Detect which cell encompasses the target text, then output its [x, y] center coordinate. 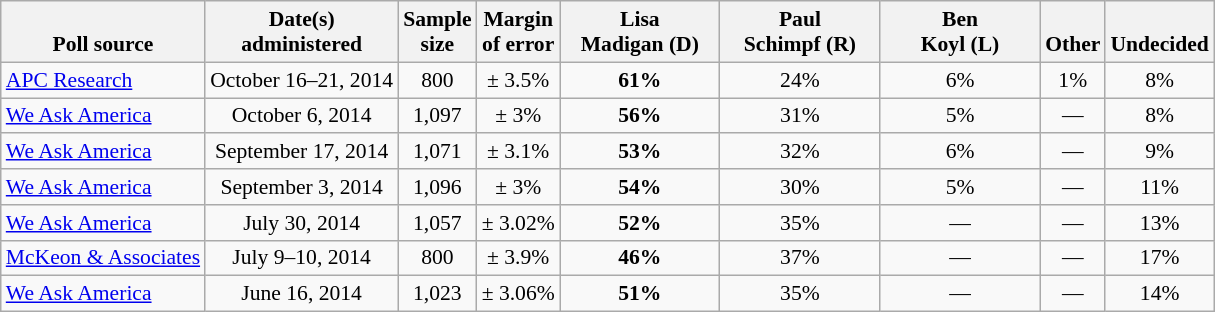
1,071 [437, 152]
October 6, 2014 [302, 116]
Poll source [103, 32]
51% [640, 294]
56% [640, 116]
LisaMadigan (D) [640, 32]
9% [1159, 152]
± 3.1% [518, 152]
61% [640, 80]
Marginof error [518, 32]
30% [800, 187]
± 3.06% [518, 294]
June 16, 2014 [302, 294]
52% [640, 223]
McKeon & Associates [103, 258]
PaulSchimpf (R) [800, 32]
46% [640, 258]
1,023 [437, 294]
53% [640, 152]
1% [1072, 80]
17% [1159, 258]
± 3.02% [518, 223]
± 3.9% [518, 258]
14% [1159, 294]
BenKoyl (L) [960, 32]
October 16–21, 2014 [302, 80]
24% [800, 80]
July 30, 2014 [302, 223]
July 9–10, 2014 [302, 258]
September 3, 2014 [302, 187]
54% [640, 187]
± 3.5% [518, 80]
32% [800, 152]
Undecided [1159, 32]
11% [1159, 187]
Samplesize [437, 32]
1,096 [437, 187]
37% [800, 258]
1,057 [437, 223]
13% [1159, 223]
September 17, 2014 [302, 152]
1,097 [437, 116]
APC Research [103, 80]
Other [1072, 32]
Date(s)administered [302, 32]
31% [800, 116]
